Find where the given text appears and provide that cell's center as (X, Y) coordinate. 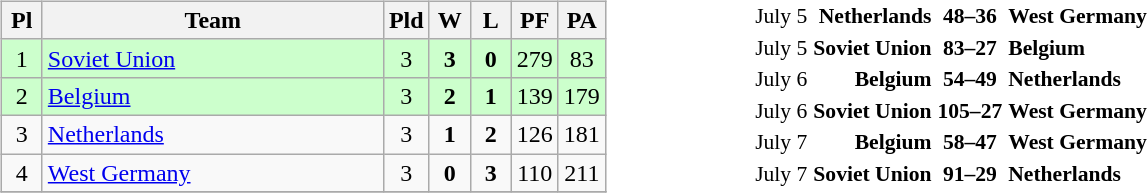
4 (22, 173)
179 (582, 96)
48–36 (970, 16)
91–29 (970, 173)
58–47 (970, 142)
Team (212, 20)
139 (534, 96)
W (450, 20)
West Germany (212, 173)
PA (582, 20)
126 (534, 134)
Pl (22, 20)
181 (582, 134)
211 (582, 173)
54–49 (970, 79)
105–27 (970, 110)
Pld (406, 20)
110 (534, 173)
279 (534, 58)
PF (534, 20)
83 (582, 58)
L (490, 20)
83–27 (970, 47)
